Locate the cell with the specified text and output its (X, Y) center coordinate. 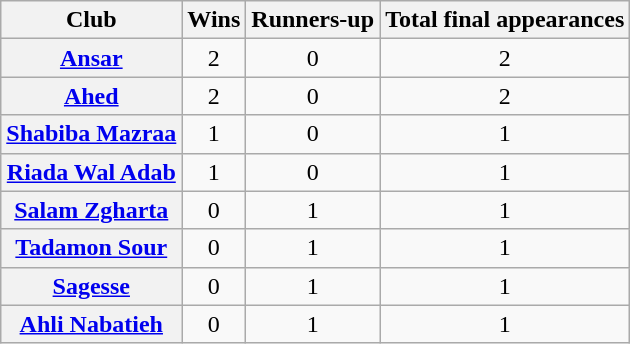
Salam Zgharta (92, 210)
Wins (214, 20)
Shabiba Mazraa (92, 134)
Riada Wal Adab (92, 172)
Ansar (92, 58)
Tadamon Sour (92, 248)
Runners-up (313, 20)
Club (92, 20)
Sagesse (92, 286)
Total final appearances (505, 20)
Ahli Nabatieh (92, 324)
Ahed (92, 96)
